Extract the (X, Y) coordinate from the center of the cell holding the provided text.  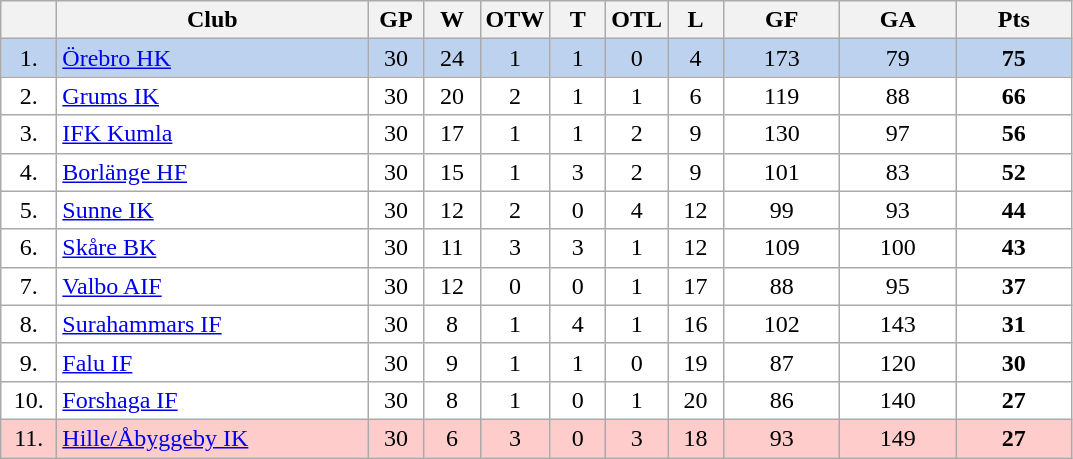
143 (898, 324)
Borlänge HF (212, 172)
97 (898, 134)
130 (782, 134)
Sunne IK (212, 210)
119 (782, 96)
W (452, 20)
4. (29, 172)
101 (782, 172)
Valbo AIF (212, 286)
86 (782, 400)
6. (29, 248)
9. (29, 362)
100 (898, 248)
Hille/Åbyggeby IK (212, 438)
31 (1014, 324)
GF (782, 20)
75 (1014, 58)
79 (898, 58)
3. (29, 134)
24 (452, 58)
87 (782, 362)
102 (782, 324)
43 (1014, 248)
GP (396, 20)
99 (782, 210)
L (696, 20)
56 (1014, 134)
T (578, 20)
2. (29, 96)
120 (898, 362)
8. (29, 324)
149 (898, 438)
44 (1014, 210)
11 (452, 248)
15 (452, 172)
IFK Kumla (212, 134)
18 (696, 438)
Forshaga IF (212, 400)
7. (29, 286)
16 (696, 324)
OTW (515, 20)
95 (898, 286)
19 (696, 362)
173 (782, 58)
Falu IF (212, 362)
Grums IK (212, 96)
10. (29, 400)
11. (29, 438)
140 (898, 400)
Club (212, 20)
1. (29, 58)
OTL (637, 20)
66 (1014, 96)
Surahammars IF (212, 324)
5. (29, 210)
37 (1014, 286)
52 (1014, 172)
109 (782, 248)
Skåre BK (212, 248)
Örebro HK (212, 58)
Pts (1014, 20)
GA (898, 20)
83 (898, 172)
